From the cell containing the given text, extract its center point as (X, Y) coordinate. 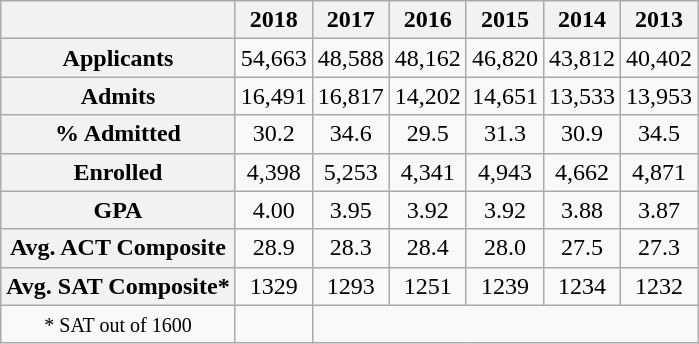
% Admitted (118, 134)
Avg. SAT Composite* (118, 286)
Admits (118, 96)
1239 (504, 286)
1234 (582, 286)
2014 (582, 20)
48,162 (428, 58)
48,588 (350, 58)
27.5 (582, 248)
30.9 (582, 134)
13,953 (658, 96)
2013 (658, 20)
31.3 (504, 134)
4,871 (658, 172)
2018 (274, 20)
2017 (350, 20)
28.4 (428, 248)
Applicants (118, 58)
46,820 (504, 58)
43,812 (582, 58)
4,943 (504, 172)
28.3 (350, 248)
34.6 (350, 134)
1293 (350, 286)
4,662 (582, 172)
4,398 (274, 172)
30.2 (274, 134)
27.3 (658, 248)
14,651 (504, 96)
Enrolled (118, 172)
3.88 (582, 210)
29.5 (428, 134)
34.5 (658, 134)
28.0 (504, 248)
40,402 (658, 58)
1232 (658, 286)
1329 (274, 286)
GPA (118, 210)
13,533 (582, 96)
16,817 (350, 96)
28.9 (274, 248)
2016 (428, 20)
54,663 (274, 58)
5,253 (350, 172)
16,491 (274, 96)
14,202 (428, 96)
* SAT out of 1600 (118, 324)
3.87 (658, 210)
4,341 (428, 172)
4.00 (274, 210)
1251 (428, 286)
Avg. ACT Composite (118, 248)
2015 (504, 20)
3.95 (350, 210)
